For the text-containing cell, return its midpoint in (x, y) coordinate format. 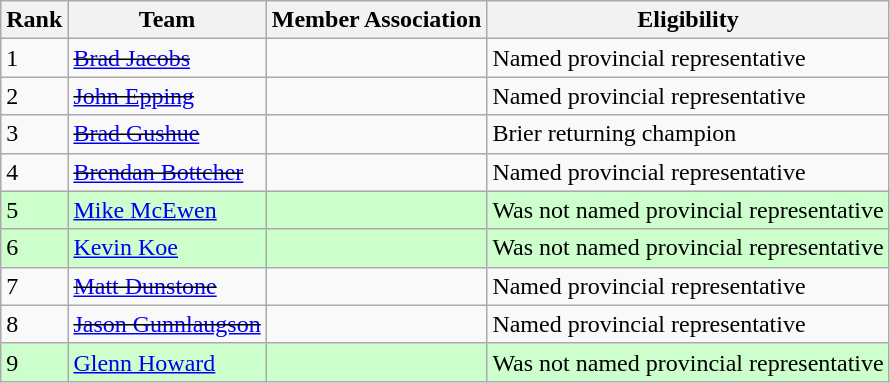
Glenn Howard (167, 362)
Rank (34, 20)
Brad Jacobs (167, 58)
Brier returning champion (688, 134)
7 (34, 286)
Team (167, 20)
6 (34, 248)
Mike McEwen (167, 210)
Kevin Koe (167, 248)
1 (34, 58)
Member Association (376, 20)
5 (34, 210)
8 (34, 324)
Matt Dunstone (167, 286)
Eligibility (688, 20)
Brendan Bottcher (167, 172)
3 (34, 134)
9 (34, 362)
2 (34, 96)
John Epping (167, 96)
Brad Gushue (167, 134)
4 (34, 172)
Jason Gunnlaugson (167, 324)
